Capture the cell that displays the provided text and extract its [x, y] central coordinate. 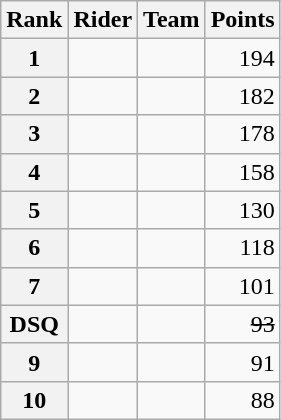
1 [34, 58]
88 [242, 400]
194 [242, 58]
178 [242, 134]
101 [242, 286]
Rank [34, 20]
7 [34, 286]
6 [34, 248]
93 [242, 324]
182 [242, 96]
9 [34, 362]
3 [34, 134]
DSQ [34, 324]
118 [242, 248]
5 [34, 210]
2 [34, 96]
4 [34, 172]
10 [34, 400]
Team [172, 20]
Rider [103, 20]
158 [242, 172]
130 [242, 210]
Points [242, 20]
91 [242, 362]
